Pinpoint the cell where the given text exists, returning its [X, Y] midpoint coordinate. 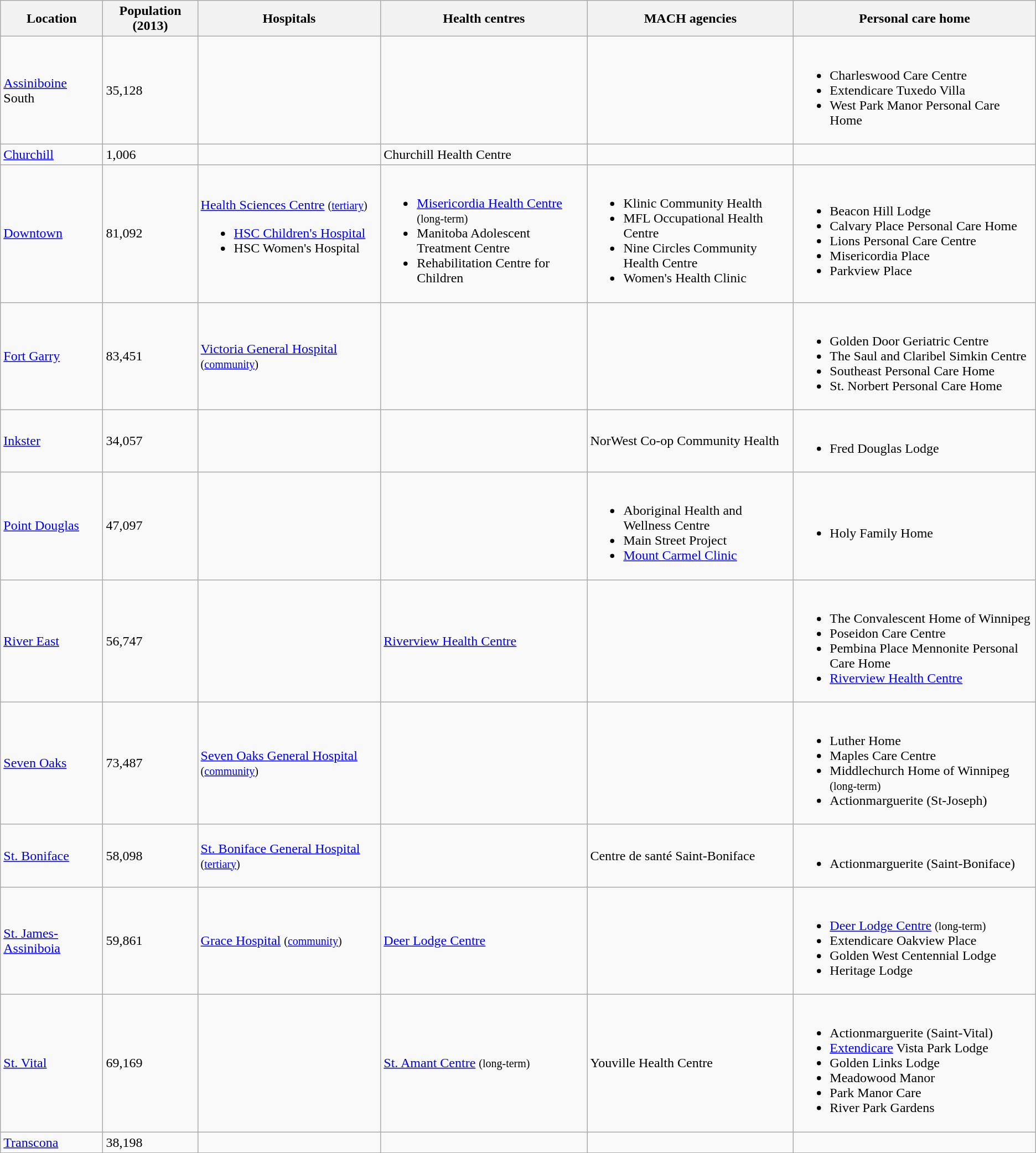
Downtown [52, 234]
Aboriginal Health and Wellness CentreMain Street ProjectMount Carmel Clinic [691, 526]
Seven Oaks General Hospital (community) [289, 763]
Misericordia Health Centre (long-term)Manitoba Adolescent Treatment CentreRehabilitation Centre for Children [484, 234]
35,128 [151, 90]
Churchill Health Centre [484, 154]
83,451 [151, 356]
38,198 [151, 1142]
River East [52, 641]
34,057 [151, 441]
Health centres [484, 19]
Transcona [52, 1142]
MACH agencies [691, 19]
Klinic Community HealthMFL Occupational Health CentreNine Circles Community Health CentreWomen's Health Clinic [691, 234]
Fort Garry [52, 356]
Churchill [52, 154]
Personal care home [914, 19]
Actionmarguerite (Saint‐Vital)Extendicare Vista Park LodgeGolden Links LodgeMeadowood ManorPark Manor CareRiver Park Gardens [914, 1063]
Seven Oaks [52, 763]
69,169 [151, 1063]
Location [52, 19]
Centre de santé Saint-Boniface [691, 856]
Assiniboine South [52, 90]
St. Vital [52, 1063]
NorWest Co-op Community Health [691, 441]
Point Douglas [52, 526]
59,861 [151, 940]
Fred Douglas Lodge [914, 441]
St. Amant Centre (long-term) [484, 1063]
Victoria General Hospital (community) [289, 356]
81,092 [151, 234]
73,487 [151, 763]
Riverview Health Centre [484, 641]
St. Boniface [52, 856]
St. Boniface General Hospital (tertiary) [289, 856]
Inkster [52, 441]
Deer Lodge Centre [484, 940]
Luther HomeMaples Care CentreMiddlechurch Home of Winnipeg (long-term)Actionmarguerite (St-Joseph) [914, 763]
Grace Hospital (community) [289, 940]
1,006 [151, 154]
Beacon Hill LodgeCalvary Place Personal Care HomeLions Personal Care CentreMisericordia PlaceParkview Place [914, 234]
58,098 [151, 856]
Health Sciences Centre (tertiary)HSC Children's HospitalHSC Women's Hospital [289, 234]
Charleswood Care CentreExtendicare Tuxedo VillaWest Park Manor Personal Care Home [914, 90]
Deer Lodge Centre (long-term)Extendicare Oakview PlaceGolden West Centennial LodgeHeritage Lodge [914, 940]
Actionmarguerite (Saint‐Boniface) [914, 856]
Golden Door Geriatric CentreThe Saul and Claribel Simkin CentreSoutheast Personal Care HomeSt. Norbert Personal Care Home [914, 356]
47,097 [151, 526]
Youville Health Centre [691, 1063]
Hospitals [289, 19]
St. James-Assiniboia [52, 940]
56,747 [151, 641]
Population (2013) [151, 19]
The Convalescent Home of WinnipegPoseidon Care CentrePembina Place Mennonite Personal Care HomeRiverview Health Centre [914, 641]
Holy Family Home [914, 526]
